Output the (x, y) coordinate of the center of the cell containing the given text.  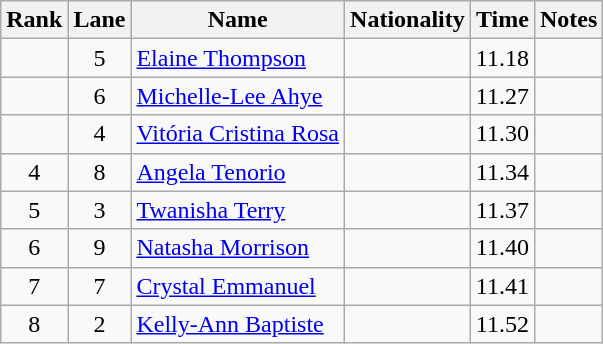
Lane (100, 20)
3 (100, 210)
Kelly-Ann Baptiste (238, 324)
Nationality (408, 20)
11.18 (502, 58)
Notes (568, 20)
11.30 (502, 134)
Elaine Thompson (238, 58)
Michelle-Lee Ahye (238, 96)
Angela Tenorio (238, 172)
9 (100, 248)
Name (238, 20)
11.27 (502, 96)
Vitória Cristina Rosa (238, 134)
Twanisha Terry (238, 210)
Rank (34, 20)
Natasha Morrison (238, 248)
11.40 (502, 248)
Crystal Emmanuel (238, 286)
Time (502, 20)
11.34 (502, 172)
2 (100, 324)
11.41 (502, 286)
11.52 (502, 324)
11.37 (502, 210)
